Return the [x, y] coordinate for the center point of the cell that contains the specified text.  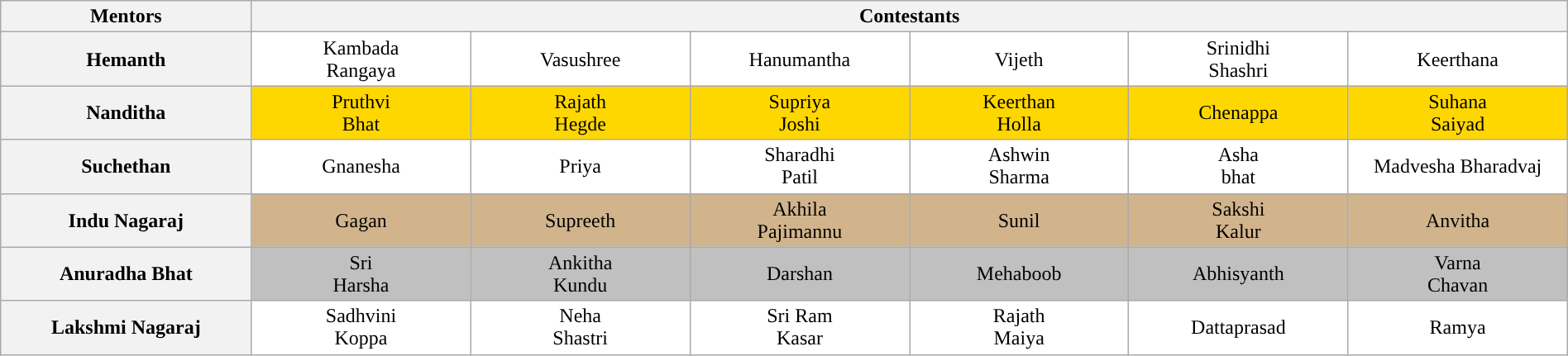
Gnanesha [361, 167]
RajathHegde [581, 112]
Supreeth [581, 220]
Gagan [361, 220]
Dattaprasad [1239, 327]
Darshan [799, 274]
NehaShastri [581, 327]
Ramya [1457, 327]
Anvitha [1457, 220]
SupriyaJoshi [799, 112]
Priya [581, 167]
Keerthana [1457, 59]
Contestants [910, 17]
Anuradha Bhat [126, 274]
Suchethan [126, 167]
Vijeth [1019, 59]
Abhisyanth [1239, 274]
Mehaboob [1019, 274]
Ashabhat [1239, 167]
KambadaRangaya [361, 59]
Chenappa [1239, 112]
SadhviniKoppa [361, 327]
AnkithaKundu [581, 274]
Sri RamKasar [799, 327]
Mentors [126, 17]
Vasushree [581, 59]
Hanumantha [799, 59]
AshwinSharma [1019, 167]
VarnaChavan [1457, 274]
RajathMaiya [1019, 327]
Indu Nagaraj [126, 220]
SrinidhiShashri [1239, 59]
Sunil [1019, 220]
SharadhiPatil [799, 167]
SuhanaSaiyad [1457, 112]
KeerthanHolla [1019, 112]
Nanditha [126, 112]
SriHarsha [361, 274]
Madvesha Bharadvaj [1457, 167]
Hemanth [126, 59]
PruthviBhat [361, 112]
SakshiKalur [1239, 220]
Lakshmi Nagaraj [126, 327]
AkhilaPajimannu [799, 220]
